Extract the [x, y] coordinate from the center of the cell holding the provided text.  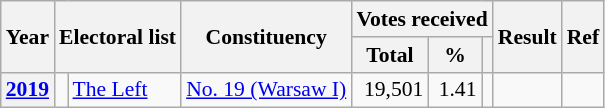
Electoral list [118, 36]
Total [390, 55]
Constituency [266, 36]
Ref [583, 36]
Votes received [422, 19]
No. 19 (Warsaw I) [266, 90]
2019 [28, 90]
% [454, 55]
19,501 [390, 90]
1.41 [454, 90]
Year [28, 36]
Result [528, 36]
The Left [125, 90]
